Capture the cell that displays the provided text and extract its (X, Y) central coordinate. 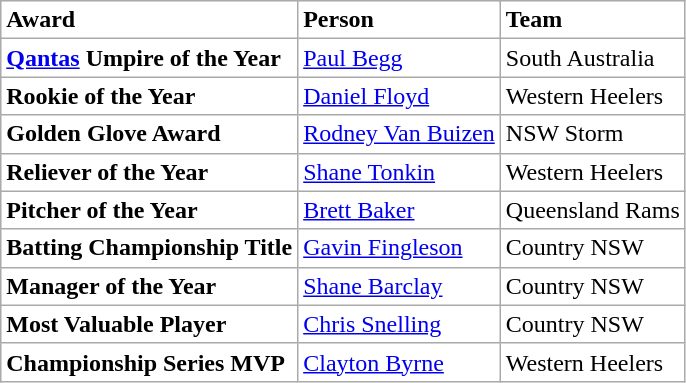
Paul Begg (400, 58)
Rodney Van Buizen (400, 134)
Batting Championship Title (150, 248)
Award (150, 20)
South Australia (592, 58)
Championship Series MVP (150, 362)
Qantas Umpire of the Year (150, 58)
Person (400, 20)
Chris Snelling (400, 324)
Clayton Byrne (400, 362)
Brett Baker (400, 210)
Daniel Floyd (400, 96)
Golden Glove Award (150, 134)
Team (592, 20)
Queensland Rams (592, 210)
Most Valuable Player (150, 324)
Gavin Fingleson (400, 248)
Reliever of the Year (150, 172)
NSW Storm (592, 134)
Shane Barclay (400, 286)
Pitcher of the Year (150, 210)
Shane Tonkin (400, 172)
Manager of the Year (150, 286)
Rookie of the Year (150, 96)
